Provide the (X, Y) coordinate of the cell's center where the given text is located.  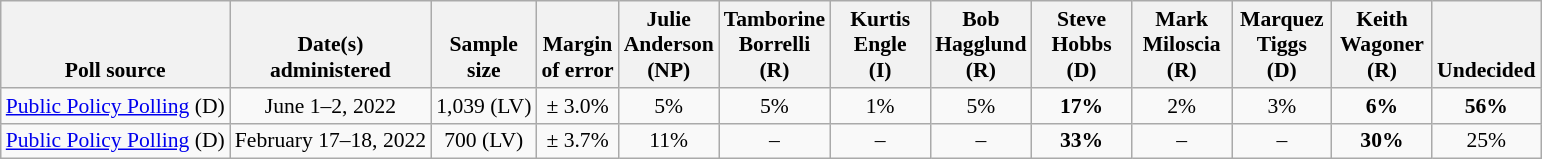
SteveHobbs(D) (1082, 44)
1,039 (LV) (484, 106)
BobHagglund(R) (980, 44)
33% (1082, 141)
700 (LV) (484, 141)
Poll source (116, 44)
6% (1382, 106)
3% (1282, 106)
17% (1082, 106)
25% (1486, 141)
JulieAnderson(NP) (669, 44)
Samplesize (484, 44)
56% (1486, 106)
30% (1382, 141)
Undecided (1486, 44)
Date(s)administered (330, 44)
Marginof error (577, 44)
2% (1182, 106)
KeithWagoner(R) (1382, 44)
February 17–18, 2022 (330, 141)
± 3.7% (577, 141)
June 1–2, 2022 (330, 106)
MarkMiloscia(R) (1182, 44)
± 3.0% (577, 106)
1% (880, 106)
11% (669, 141)
MarquezTiggs(D) (1282, 44)
TamborineBorrelli(R) (774, 44)
KurtisEngle(I) (880, 44)
